Find where the given text appears and provide that cell's center as [X, Y] coordinate. 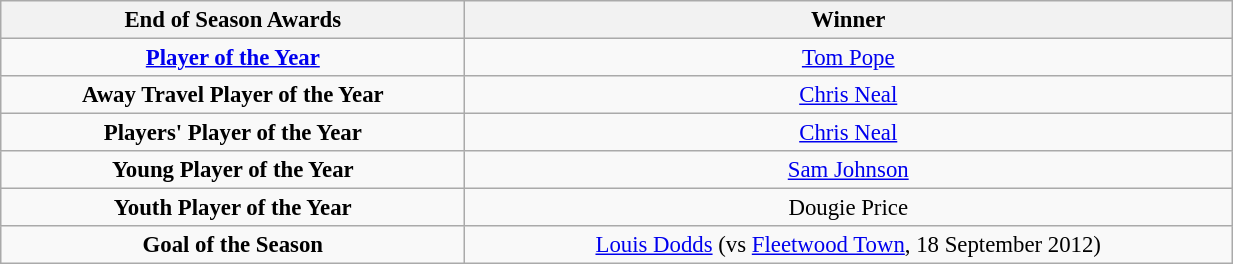
End of Season Awards [233, 20]
Youth Player of the Year [233, 208]
Away Travel Player of the Year [233, 95]
Dougie Price [848, 208]
Players' Player of the Year [233, 133]
Young Player of the Year [233, 170]
Goal of the Season [233, 245]
Louis Dodds (vs Fleetwood Town, 18 September 2012) [848, 245]
Tom Pope [848, 58]
Player of the Year [233, 58]
Sam Johnson [848, 170]
Winner [848, 20]
